Provide the [x, y] coordinate of the cell's center where the given text is located.  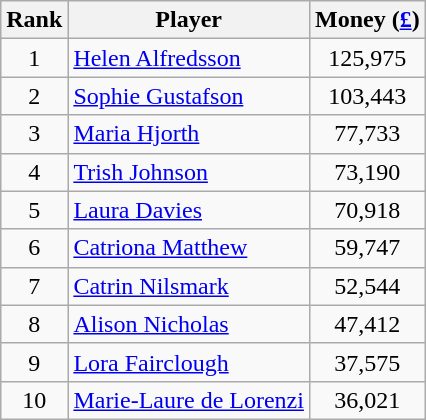
47,412 [367, 324]
5 [34, 210]
Maria Hjorth [189, 134]
Lora Fairclough [189, 362]
Marie-Laure de Lorenzi [189, 400]
9 [34, 362]
6 [34, 248]
1 [34, 58]
36,021 [367, 400]
4 [34, 172]
59,747 [367, 248]
Sophie Gustafson [189, 96]
Trish Johnson [189, 172]
37,575 [367, 362]
Catrin Nilsmark [189, 286]
Alison Nicholas [189, 324]
Catriona Matthew [189, 248]
8 [34, 324]
3 [34, 134]
Rank [34, 20]
125,975 [367, 58]
Laura Davies [189, 210]
77,733 [367, 134]
Player [189, 20]
Helen Alfredsson [189, 58]
2 [34, 96]
70,918 [367, 210]
7 [34, 286]
52,544 [367, 286]
73,190 [367, 172]
10 [34, 400]
103,443 [367, 96]
Money (£) [367, 20]
